Return the [X, Y] coordinate for the center point of the cell that contains the specified text.  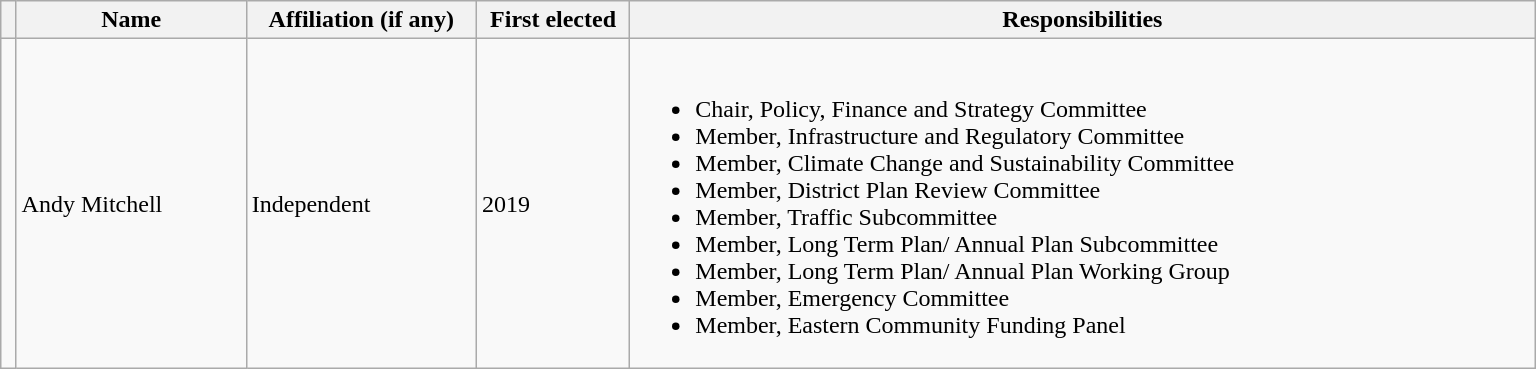
Affiliation (if any) [361, 20]
Independent [361, 204]
2019 [552, 204]
First elected [552, 20]
Andy Mitchell [131, 204]
Responsibilities [1082, 20]
Name [131, 20]
